Return the (x, y) coordinate for the center point of the cell that contains the specified text.  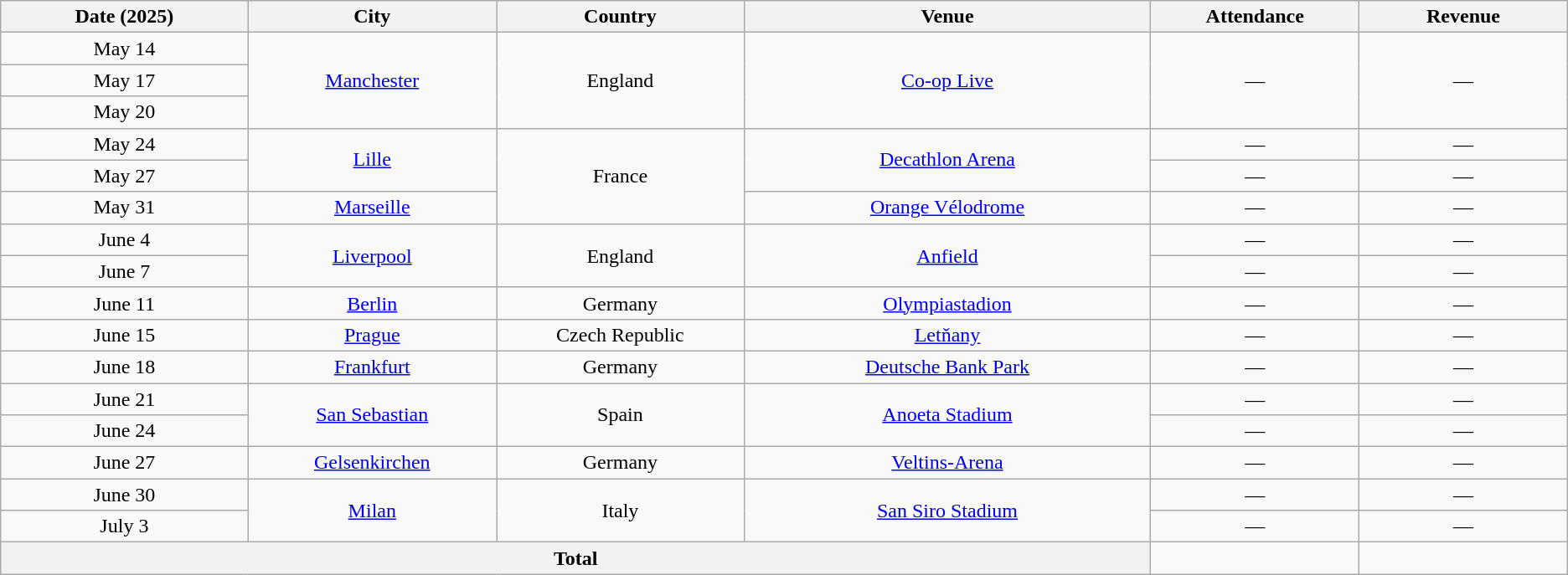
Anfield (947, 255)
City (372, 17)
June 24 (124, 431)
Frankfurt (372, 367)
Letňany (947, 335)
Venue (947, 17)
Manchester (372, 80)
May 27 (124, 176)
May 24 (124, 144)
Orange Vélodrome (947, 208)
Decathlon Arena (947, 160)
Veltins-Arena (947, 463)
Revenue (1464, 17)
Italy (621, 511)
Anoeta Stadium (947, 415)
June 7 (124, 271)
June 21 (124, 399)
Czech Republic (621, 335)
May 20 (124, 112)
San Sebastian (372, 415)
Milan (372, 511)
Date (2025) (124, 17)
May 14 (124, 49)
June 30 (124, 495)
June 11 (124, 303)
Total (576, 558)
Lille (372, 160)
Spain (621, 415)
Deutsche Bank Park (947, 367)
Marseille (372, 208)
Berlin (372, 303)
June 4 (124, 239)
May 17 (124, 80)
San Siro Stadium (947, 511)
May 31 (124, 208)
June 15 (124, 335)
June 18 (124, 367)
Co-op Live (947, 80)
Country (621, 17)
Prague (372, 335)
Gelsenkirchen (372, 463)
Olympiastadion (947, 303)
Attendance (1255, 17)
July 3 (124, 526)
France (621, 176)
June 27 (124, 463)
Liverpool (372, 255)
